For the text-containing cell, return its midpoint in [X, Y] coordinate format. 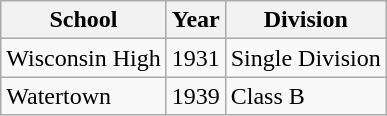
Wisconsin High [84, 58]
Class B [306, 96]
Division [306, 20]
School [84, 20]
Year [196, 20]
Watertown [84, 96]
1939 [196, 96]
Single Division [306, 58]
1931 [196, 58]
